Output the [x, y] coordinate of the center of the cell containing the given text.  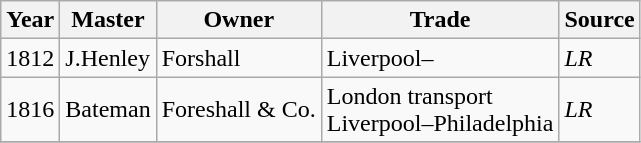
1812 [30, 58]
Year [30, 20]
J.Henley [108, 58]
Source [600, 20]
London transportLiverpool–Philadelphia [440, 110]
Foreshall & Co. [238, 110]
1816 [30, 110]
Master [108, 20]
Bateman [108, 110]
Forshall [238, 58]
Liverpool– [440, 58]
Trade [440, 20]
Owner [238, 20]
